Locate the cell with the specified text and output its [X, Y] center coordinate. 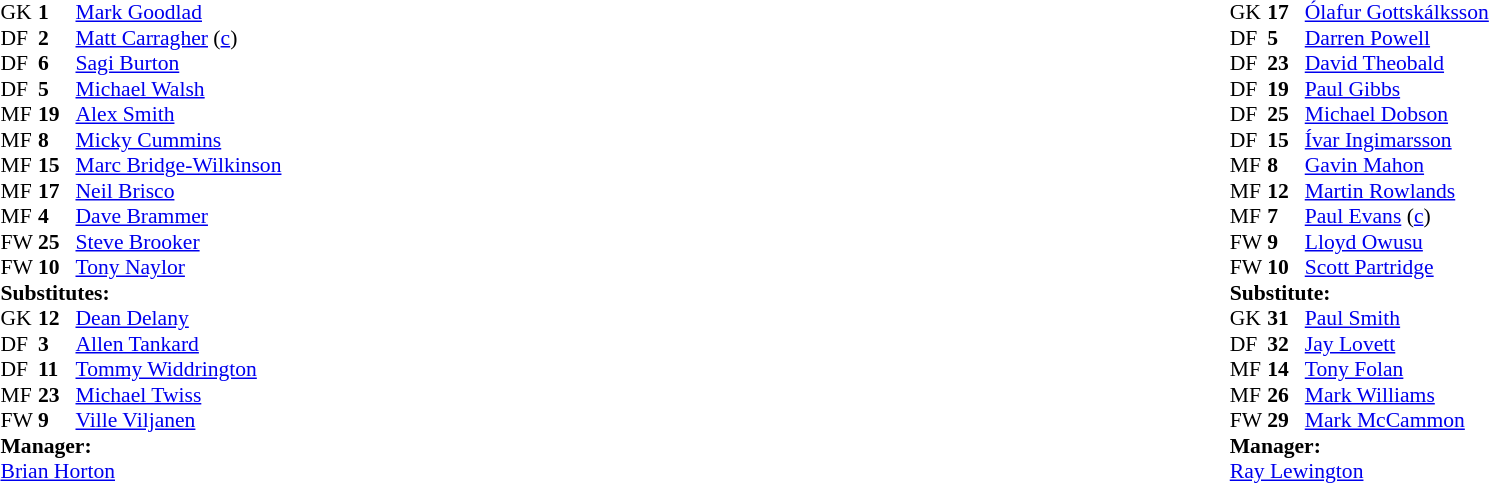
31 [1286, 319]
Matt Carragher (c) [226, 38]
32 [1286, 344]
14 [1286, 369]
Alex Smith [226, 115]
Marc Bridge-Wilkinson [226, 165]
Michael Twiss [226, 395]
3 [57, 344]
Neil Brisco [226, 191]
29 [1286, 421]
Mark Goodlad [226, 13]
2 [57, 38]
Sagi Burton [226, 63]
Steve Brooker [226, 242]
4 [57, 217]
Manager: [188, 446]
Allen Tankard [226, 344]
Dean Delany [226, 319]
Dave Brammer [226, 217]
Substitutes: [188, 293]
7 [1286, 217]
Michael Walsh [226, 89]
Micky Cummins [226, 140]
1 [57, 13]
11 [57, 369]
Tony Naylor [226, 267]
26 [1286, 395]
6 [57, 63]
Ville Viljanen [226, 421]
Tommy Widdrington [226, 369]
